Return the [x, y] coordinate for the center point of the cell that contains the specified text.  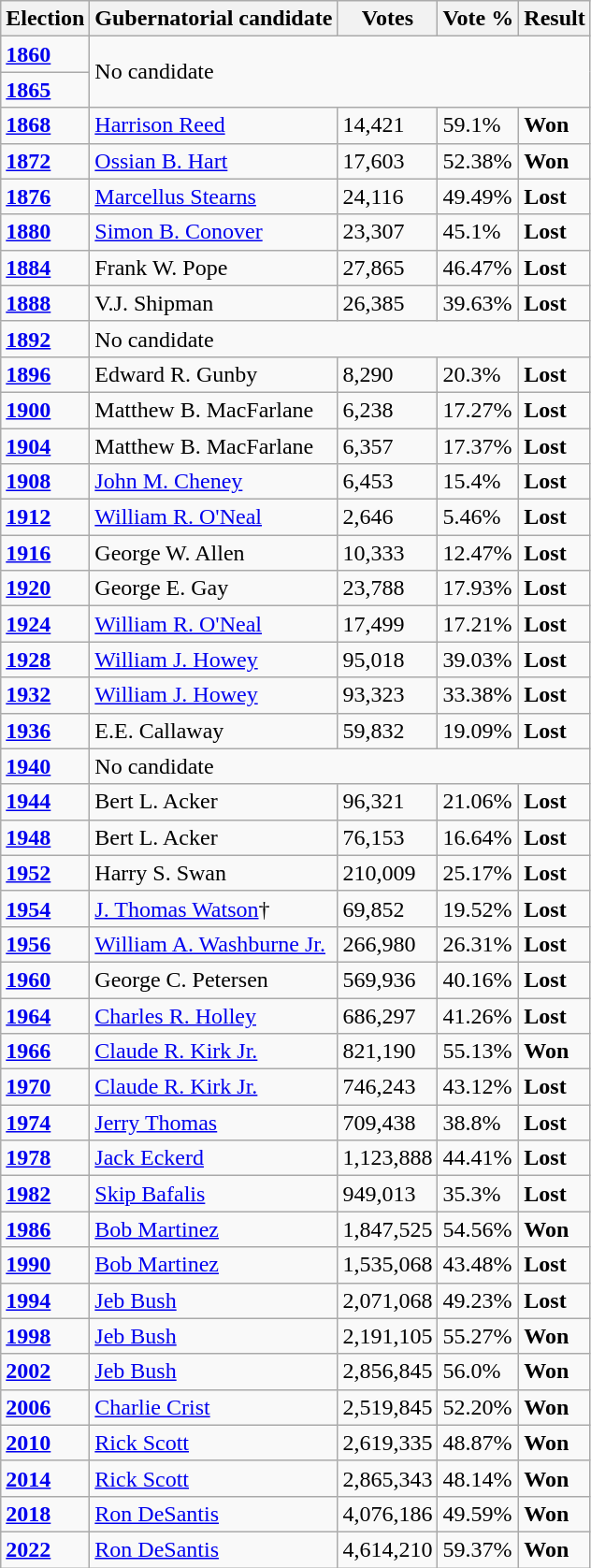
George W. Allen [213, 553]
2,071,068 [387, 1300]
1960 [45, 980]
2002 [45, 1372]
Charlie Crist [213, 1407]
35.3% [479, 1194]
1990 [45, 1265]
1900 [45, 410]
20.3% [479, 374]
52.38% [479, 161]
1966 [45, 1052]
48.14% [479, 1478]
76,153 [387, 837]
59,832 [387, 731]
1865 [45, 90]
Jerry Thomas [213, 1123]
Vote % [479, 19]
45.1% [479, 232]
J. Thomas Watson† [213, 908]
Harrison Reed [213, 125]
1998 [45, 1336]
52.20% [479, 1407]
746,243 [387, 1087]
Edward R. Gunby [213, 374]
1912 [45, 517]
26.31% [479, 944]
1932 [45, 695]
2022 [45, 1549]
15.4% [479, 482]
1876 [45, 196]
17.93% [479, 588]
54.56% [479, 1229]
William A. Washburne Jr. [213, 944]
55.13% [479, 1052]
1868 [45, 125]
1880 [45, 232]
George E. Gay [213, 588]
Election [45, 19]
93,323 [387, 695]
19.52% [479, 908]
Ossian B. Hart [213, 161]
49.23% [479, 1300]
Votes [387, 19]
Charles R. Holley [213, 1015]
1954 [45, 908]
69,852 [387, 908]
39.03% [479, 660]
949,013 [387, 1194]
1928 [45, 660]
1888 [45, 303]
821,190 [387, 1052]
1,535,068 [387, 1265]
1974 [45, 1123]
6,453 [387, 482]
2,865,343 [387, 1478]
Frank W. Pope [213, 268]
17.27% [479, 410]
48.87% [479, 1443]
5.46% [479, 517]
210,009 [387, 873]
2,619,335 [387, 1443]
George C. Petersen [213, 980]
24,116 [387, 196]
1940 [45, 766]
19.09% [479, 731]
33.38% [479, 695]
1978 [45, 1158]
V.J. Shipman [213, 303]
96,321 [387, 802]
Gubernatorial candidate [213, 19]
1884 [45, 268]
4,076,186 [387, 1514]
1892 [45, 339]
16.64% [479, 837]
2,646 [387, 517]
6,238 [387, 410]
2006 [45, 1407]
2018 [45, 1514]
95,018 [387, 660]
1970 [45, 1087]
59.37% [479, 1549]
1936 [45, 731]
1948 [45, 837]
Skip Bafalis [213, 1194]
23,788 [387, 588]
26,385 [387, 303]
49.59% [479, 1514]
686,297 [387, 1015]
23,307 [387, 232]
2,519,845 [387, 1407]
Result [555, 19]
17,499 [387, 624]
1924 [45, 624]
2010 [45, 1443]
1904 [45, 446]
17.21% [479, 624]
1994 [45, 1300]
Jack Eckerd [213, 1158]
10,333 [387, 553]
4,614,210 [387, 1549]
1920 [45, 588]
44.41% [479, 1158]
1986 [45, 1229]
46.47% [479, 268]
43.12% [479, 1087]
1956 [45, 944]
1964 [45, 1015]
1860 [45, 54]
27,865 [387, 268]
Simon B. Conover [213, 232]
39.63% [479, 303]
14,421 [387, 125]
17,603 [387, 161]
59.1% [479, 125]
25.17% [479, 873]
1944 [45, 802]
Marcellus Stearns [213, 196]
266,980 [387, 944]
1952 [45, 873]
1916 [45, 553]
38.8% [479, 1123]
569,936 [387, 980]
2,856,845 [387, 1372]
1896 [45, 374]
1982 [45, 1194]
56.0% [479, 1372]
21.06% [479, 802]
Harry S. Swan [213, 873]
49.49% [479, 196]
2014 [45, 1478]
8,290 [387, 374]
John M. Cheney [213, 482]
1872 [45, 161]
709,438 [387, 1123]
17.37% [479, 446]
6,357 [387, 446]
1908 [45, 482]
1,123,888 [387, 1158]
40.16% [479, 980]
43.48% [479, 1265]
2,191,105 [387, 1336]
41.26% [479, 1015]
55.27% [479, 1336]
E.E. Callaway [213, 731]
1,847,525 [387, 1229]
12.47% [479, 553]
